Locate the cell with the specified text and output its (x, y) center coordinate. 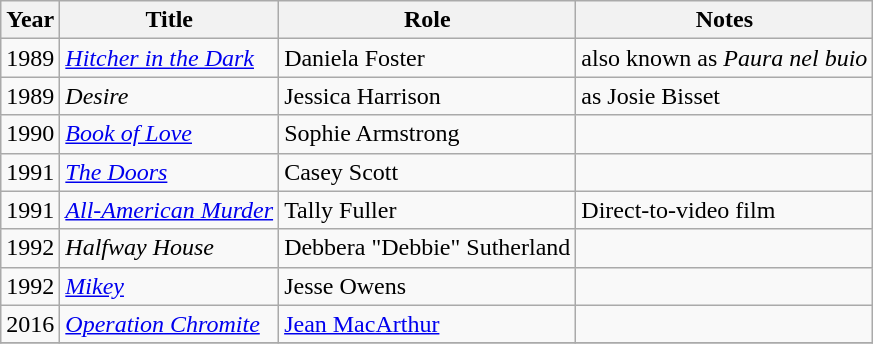
Role (428, 20)
Sophie Armstrong (428, 134)
Title (170, 20)
Notes (724, 20)
Casey Scott (428, 172)
Jesse Owens (428, 286)
Operation Chromite (170, 324)
Halfway House (170, 248)
Debbera "Debbie" Sutherland (428, 248)
Tally Fuller (428, 210)
2016 (30, 324)
Year (30, 20)
Hitcher in the Dark (170, 58)
Jessica Harrison (428, 96)
The Doors (170, 172)
as Josie Bisset (724, 96)
Direct-to-video film (724, 210)
Book of Love (170, 134)
Mikey (170, 286)
Jean MacArthur (428, 324)
also known as Paura nel buio (724, 58)
1990 (30, 134)
All-American Murder (170, 210)
Daniela Foster (428, 58)
Desire (170, 96)
